For the text-containing cell, return its midpoint in [x, y] coordinate format. 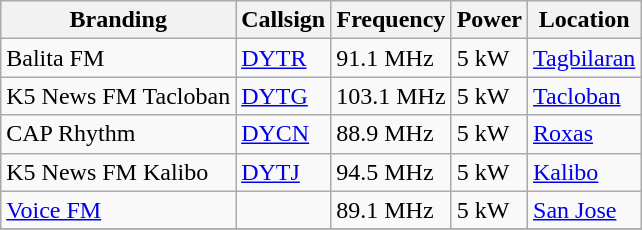
Voice FM [118, 210]
K5 News FM Tacloban [118, 96]
Kalibo [584, 172]
88.9 MHz [391, 134]
DYCN [284, 134]
DYTG [284, 96]
CAP Rhythm [118, 134]
Balita FM [118, 58]
DYTJ [284, 172]
Power [489, 20]
Tacloban [584, 96]
San Jose [584, 210]
89.1 MHz [391, 210]
DYTR [284, 58]
Roxas [584, 134]
Location [584, 20]
K5 News FM Kalibo [118, 172]
Callsign [284, 20]
Branding [118, 20]
Tagbilaran [584, 58]
91.1 MHz [391, 58]
94.5 MHz [391, 172]
Frequency [391, 20]
103.1 MHz [391, 96]
